Extract the [x, y] coordinate from the center of the cell holding the provided text.  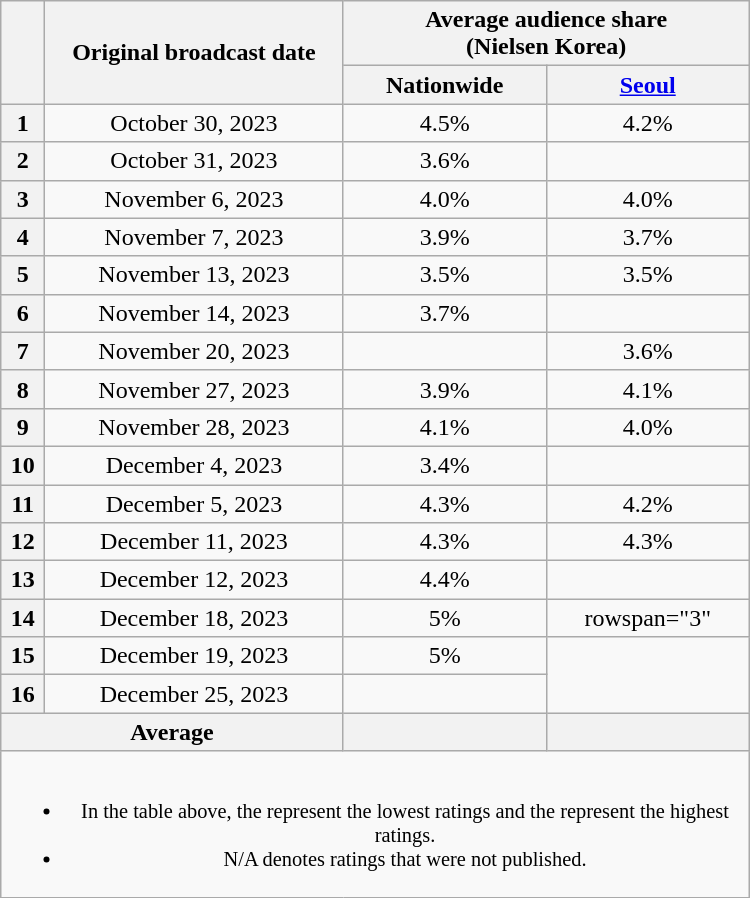
13 [23, 580]
7 [23, 351]
November 27, 2023 [194, 389]
December 19, 2023 [194, 656]
December 25, 2023 [194, 694]
2 [23, 161]
December 4, 2023 [194, 465]
Original broadcast date [194, 52]
Average [172, 732]
Seoul [648, 85]
3 [23, 199]
In the table above, the represent the lowest ratings and the represent the highest ratings.N/A denotes ratings that were not published. [375, 824]
November 7, 2023 [194, 237]
November 14, 2023 [194, 313]
Nationwide [444, 85]
1 [23, 123]
October 30, 2023 [194, 123]
9 [23, 427]
October 31, 2023 [194, 161]
November 20, 2023 [194, 351]
November 13, 2023 [194, 275]
6 [23, 313]
December 18, 2023 [194, 618]
4.4% [444, 580]
12 [23, 542]
December 5, 2023 [194, 503]
Average audience share(Nielsen Korea) [546, 34]
December 12, 2023 [194, 580]
4.5% [444, 123]
4 [23, 237]
December 11, 2023 [194, 542]
3.4% [444, 465]
14 [23, 618]
5 [23, 275]
15 [23, 656]
10 [23, 465]
rowspan="3" [648, 618]
November 28, 2023 [194, 427]
11 [23, 503]
8 [23, 389]
16 [23, 694]
November 6, 2023 [194, 199]
